From the cell containing the given text, extract its center point as (X, Y) coordinate. 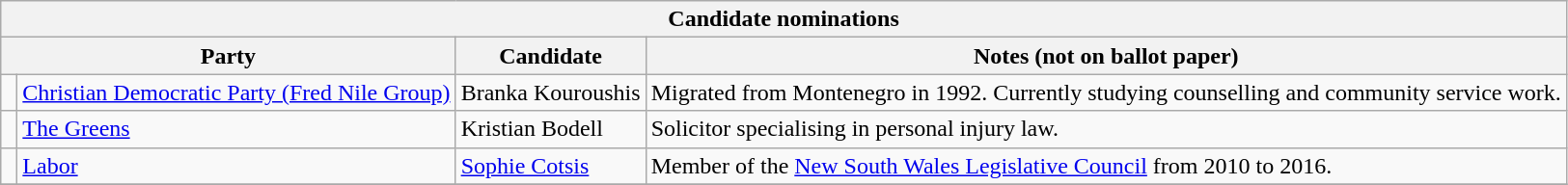
Notes (not on ballot paper) (1106, 56)
Member of the New South Wales Legislative Council from 2010 to 2016. (1106, 166)
Labor (236, 166)
Migrated from Montenegro in 1992. Currently studying counselling and community service work. (1106, 92)
Branka Kouroushis (550, 92)
Solicitor specialising in personal injury law. (1106, 129)
Candidate (550, 56)
Party (228, 56)
Kristian Bodell (550, 129)
Candidate nominations (784, 19)
Sophie Cotsis (550, 166)
The Greens (236, 129)
Christian Democratic Party (Fred Nile Group) (236, 92)
